Extract the (x, y) coordinate from the center of the cell holding the provided text.  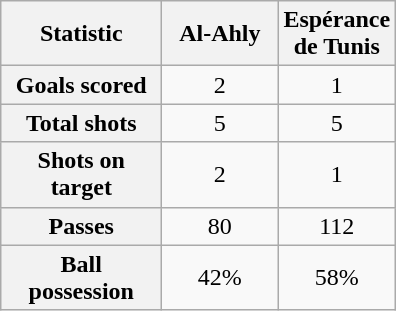
Al-Ahly (220, 34)
58% (337, 278)
Passes (82, 226)
Goals scored (82, 85)
80 (220, 226)
Shots on target (82, 174)
42% (220, 278)
Espérance de Tunis (337, 34)
Total shots (82, 123)
112 (337, 226)
Ball possession (82, 278)
Statistic (82, 34)
